Extract the [X, Y] coordinate from the center of the cell holding the provided text.  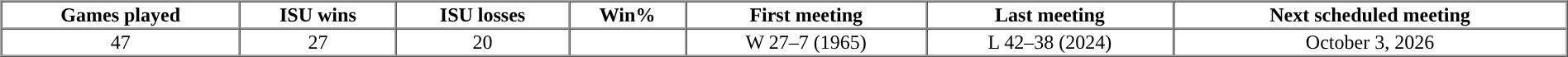
W 27–7 (1965) [806, 41]
Next scheduled meeting [1370, 15]
First meeting [806, 15]
L 42–38 (2024) [1049, 41]
October 3, 2026 [1370, 41]
47 [121, 41]
Last meeting [1049, 15]
Win% [627, 15]
20 [483, 41]
ISU losses [483, 15]
27 [318, 41]
ISU wins [318, 15]
Games played [121, 15]
